Locate the cell with the specified text and output its (x, y) center coordinate. 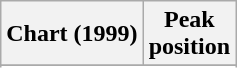
Peakposition (189, 34)
Chart (1999) (72, 34)
